Locate the cell with the specified text and output its (x, y) center coordinate. 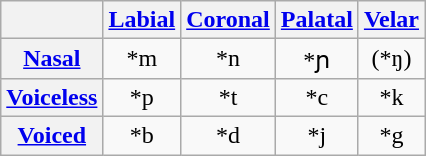
*ɲ (316, 59)
(*ŋ) (391, 59)
Voiceless (52, 97)
*n (228, 59)
Velar (391, 20)
*d (228, 135)
Nasal (52, 59)
Coronal (228, 20)
Palatal (316, 20)
*t (228, 97)
Voiced (52, 135)
*g (391, 135)
Labial (142, 20)
*p (142, 97)
*k (391, 97)
*c (316, 97)
*j (316, 135)
*b (142, 135)
*m (142, 59)
